Detect which cell encompasses the target text, then output its (X, Y) center coordinate. 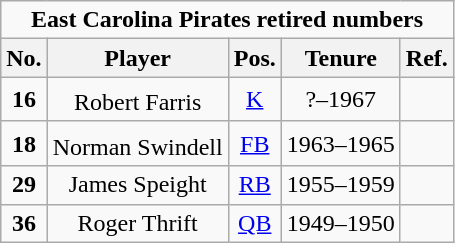
36 (24, 223)
Player (138, 58)
East Carolina Pirates retired numbers (228, 20)
FB (254, 144)
Roger Thrift (138, 223)
?–1967 (340, 100)
1949–1950 (340, 223)
Norman Swindell (138, 144)
No. (24, 58)
RB (254, 185)
Ref. (426, 58)
QB (254, 223)
Robert Farris (138, 100)
K (254, 100)
Pos. (254, 58)
James Speight (138, 185)
29 (24, 185)
Tenure (340, 58)
16 (24, 100)
1955–1959 (340, 185)
18 (24, 144)
1963–1965 (340, 144)
